Detect which cell encompasses the target text, then output its (x, y) center coordinate. 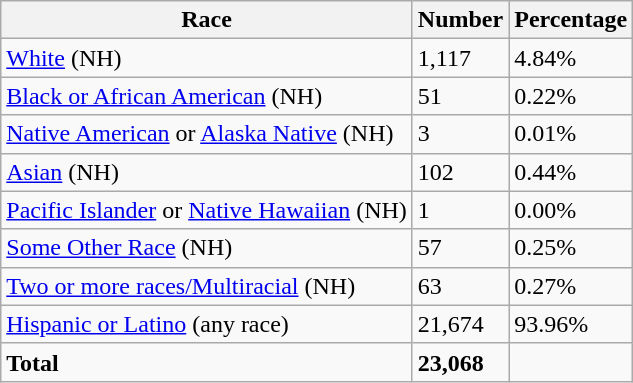
Two or more races/Multiracial (NH) (207, 286)
0.27% (571, 286)
51 (460, 96)
Number (460, 20)
Some Other Race (NH) (207, 248)
63 (460, 286)
57 (460, 248)
0.00% (571, 210)
23,068 (460, 362)
4.84% (571, 58)
Pacific Islander or Native Hawaiian (NH) (207, 210)
0.01% (571, 134)
102 (460, 172)
3 (460, 134)
Asian (NH) (207, 172)
21,674 (460, 324)
0.22% (571, 96)
1 (460, 210)
Total (207, 362)
0.25% (571, 248)
Black or African American (NH) (207, 96)
Percentage (571, 20)
0.44% (571, 172)
Hispanic or Latino (any race) (207, 324)
White (NH) (207, 58)
93.96% (571, 324)
1,117 (460, 58)
Native American or Alaska Native (NH) (207, 134)
Race (207, 20)
